Find where the given text appears and provide that cell's center as (x, y) coordinate. 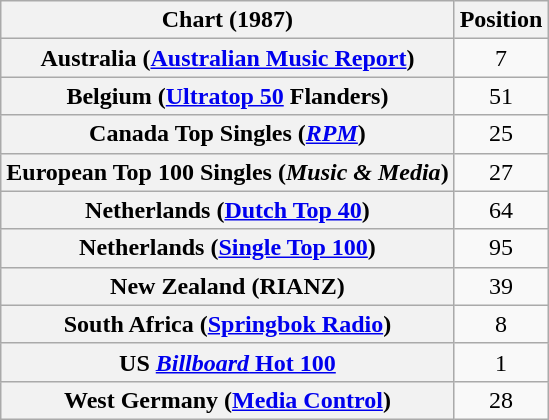
95 (501, 248)
Netherlands (Single Top 100) (228, 248)
Position (501, 20)
Belgium (Ultratop 50 Flanders) (228, 96)
Chart (1987) (228, 20)
Netherlands (Dutch Top 40) (228, 210)
South Africa (Springbok Radio) (228, 324)
64 (501, 210)
25 (501, 134)
European Top 100 Singles (Music & Media) (228, 172)
New Zealand (RIANZ) (228, 286)
8 (501, 324)
28 (501, 400)
39 (501, 286)
1 (501, 362)
US Billboard Hot 100 (228, 362)
27 (501, 172)
Australia (Australian Music Report) (228, 58)
51 (501, 96)
West Germany (Media Control) (228, 400)
7 (501, 58)
Canada Top Singles (RPM) (228, 134)
